For the text-containing cell, return its midpoint in [X, Y] coordinate format. 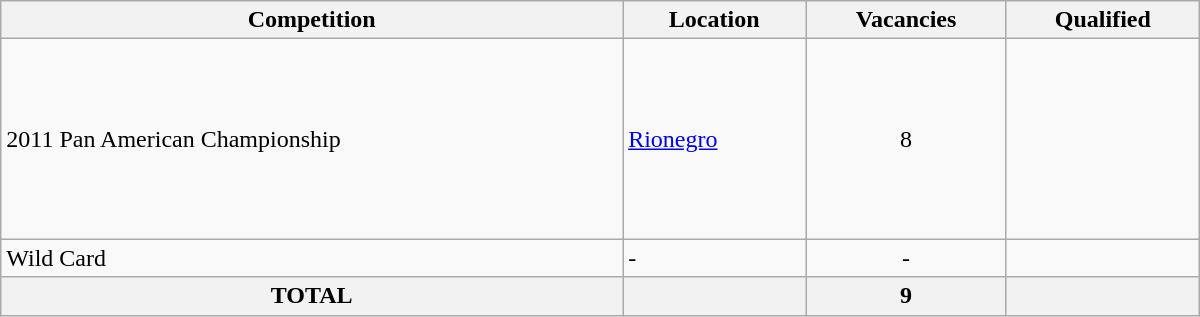
Vacancies [906, 20]
9 [906, 296]
2011 Pan American Championship [312, 139]
TOTAL [312, 296]
Location [714, 20]
Rionegro [714, 139]
Wild Card [312, 258]
Qualified [1102, 20]
Competition [312, 20]
8 [906, 139]
